Identify which cell holds the provided text, then report its (X, Y) central coordinate. 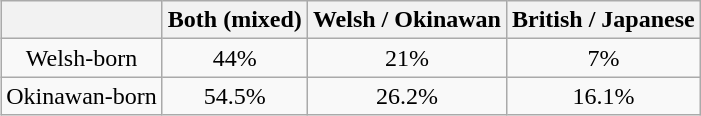
Okinawan-born (82, 96)
16.1% (603, 96)
26.2% (406, 96)
British / Japanese (603, 20)
21% (406, 58)
44% (234, 58)
Both (mixed) (234, 20)
Welsh-born (82, 58)
54.5% (234, 96)
7% (603, 58)
Welsh / Okinawan (406, 20)
